Extract the (X, Y) coordinate from the center of the cell holding the provided text.  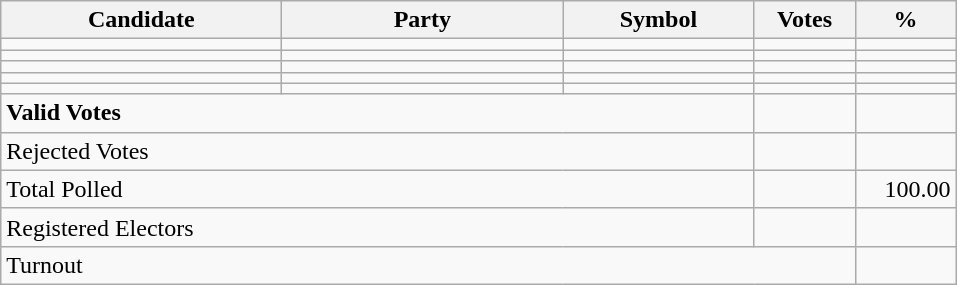
Total Polled (378, 189)
Turnout (428, 265)
Registered Electors (378, 227)
100.00 (906, 189)
% (906, 20)
Party (422, 20)
Candidate (142, 20)
Symbol (658, 20)
Valid Votes (378, 113)
Rejected Votes (378, 151)
Votes (804, 20)
